From the cell containing the given text, extract its center point as (X, Y) coordinate. 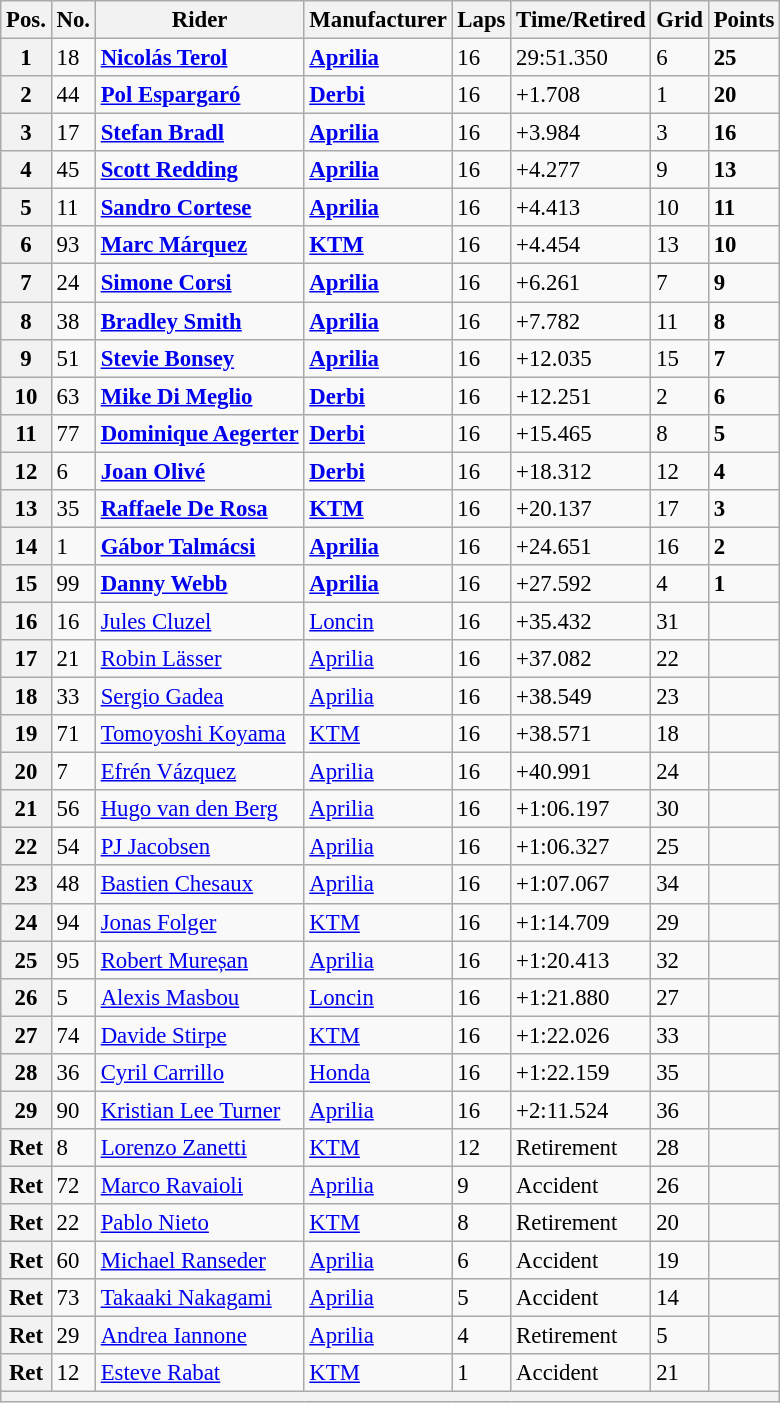
Robin Lässer (200, 659)
34 (680, 885)
Honda (378, 1073)
Takaaki Nakagami (200, 1298)
73 (73, 1298)
29:51.350 (581, 58)
+1:07.067 (581, 885)
+4.413 (581, 208)
+1:22.026 (581, 1035)
+12.035 (581, 358)
Joan Olivé (200, 471)
Sergio Gadea (200, 697)
Pos. (26, 20)
93 (73, 245)
Alexis Masbou (200, 997)
Simone Corsi (200, 283)
Pablo Nieto (200, 1223)
Time/Retired (581, 20)
Marco Ravaioli (200, 1185)
+1:21.880 (581, 997)
+4.454 (581, 245)
Sandro Cortese (200, 208)
+1:06.327 (581, 847)
30 (680, 809)
90 (73, 1110)
Robert Mureșan (200, 960)
No. (73, 20)
95 (73, 960)
Andrea Iannone (200, 1336)
Lorenzo Zanetti (200, 1148)
+1:14.709 (581, 922)
Dominique Aegerter (200, 433)
60 (73, 1261)
Bastien Chesaux (200, 885)
+7.782 (581, 321)
PJ Jacobsen (200, 847)
+12.251 (581, 396)
99 (73, 584)
Bradley Smith (200, 321)
+35.432 (581, 621)
32 (680, 960)
+3.984 (581, 133)
+38.571 (581, 734)
Esteve Rabat (200, 1373)
+6.261 (581, 283)
63 (73, 396)
+4.277 (581, 170)
Jules Cluzel (200, 621)
Rider (200, 20)
+1:20.413 (581, 960)
77 (73, 433)
Laps (482, 20)
44 (73, 95)
51 (73, 358)
+40.991 (581, 772)
Tomoyoshi Koyama (200, 734)
+15.465 (581, 433)
45 (73, 170)
Jonas Folger (200, 922)
+18.312 (581, 471)
56 (73, 809)
74 (73, 1035)
Raffaele De Rosa (200, 509)
94 (73, 922)
Grid (680, 20)
+27.592 (581, 584)
+20.137 (581, 509)
+1:06.197 (581, 809)
+24.651 (581, 546)
Michael Ranseder (200, 1261)
Danny Webb (200, 584)
71 (73, 734)
38 (73, 321)
+37.082 (581, 659)
54 (73, 847)
Stevie Bonsey (200, 358)
Scott Redding (200, 170)
Stefan Bradl (200, 133)
Gábor Talmácsi (200, 546)
Nicolás Terol (200, 58)
Cyril Carrillo (200, 1073)
Mike Di Meglio (200, 396)
Davide Stirpe (200, 1035)
31 (680, 621)
Marc Márquez (200, 245)
Hugo van den Berg (200, 809)
Manufacturer (378, 20)
+1:22.159 (581, 1073)
Pol Espargaró (200, 95)
48 (73, 885)
72 (73, 1185)
Kristian Lee Turner (200, 1110)
Points (744, 20)
+38.549 (581, 697)
+1.708 (581, 95)
Efrén Vázquez (200, 772)
+2:11.524 (581, 1110)
